Capture the cell that displays the provided text and extract its [X, Y] central coordinate. 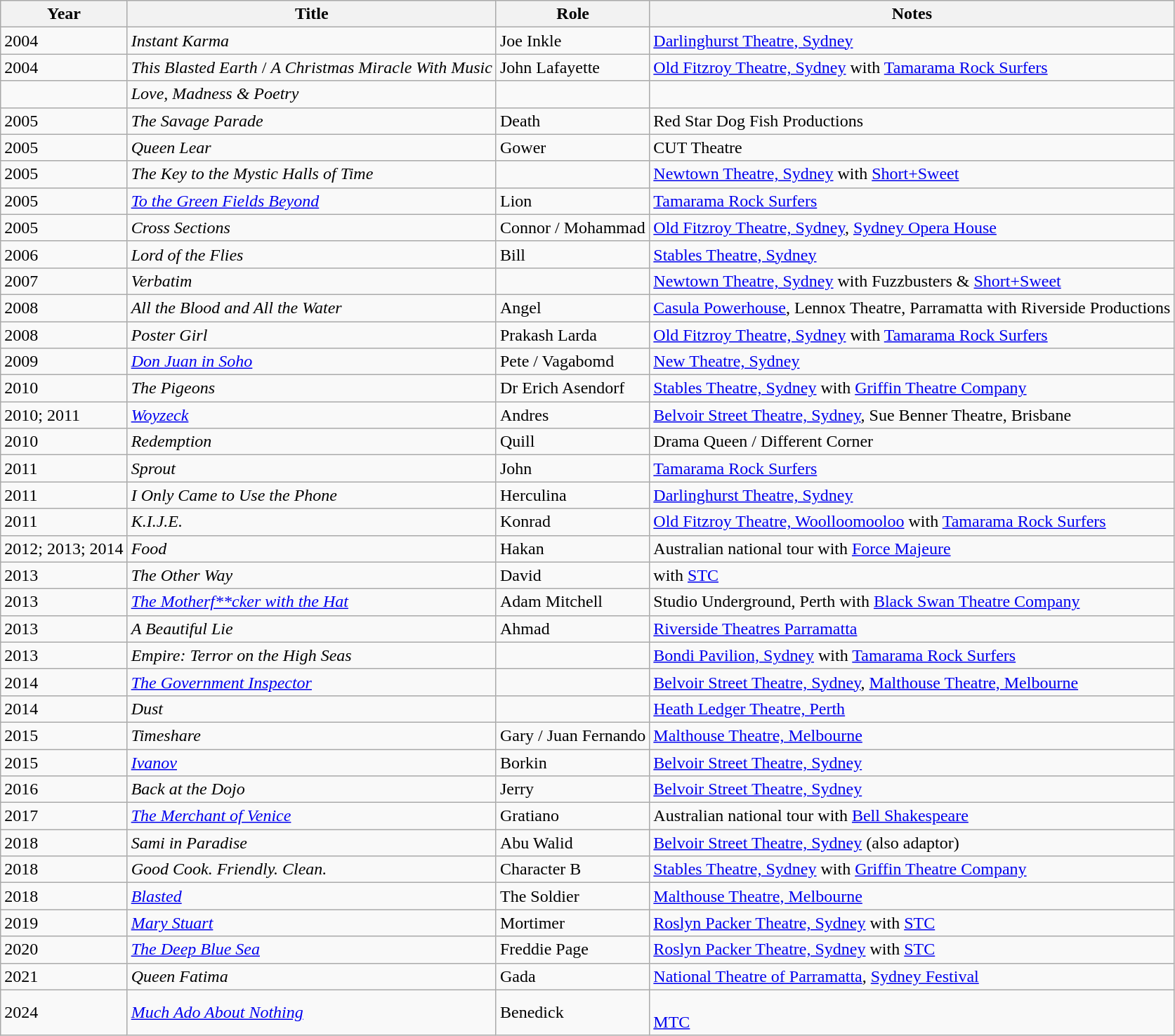
Queen Fatima [312, 976]
CUT Theatre [912, 147]
The Soldier [572, 896]
The Deep Blue Sea [312, 950]
Riverside Theatres Parramatta [912, 629]
Prakash Larda [572, 335]
Don Juan in Soho [312, 362]
Blasted [312, 896]
Dust [312, 709]
Australian national tour with Bell Shakespeare [912, 816]
Herculina [572, 495]
Casula Powerhouse, Lennox Theatre, Parramatta with Riverside Productions [912, 308]
Hakan [572, 549]
The Other Way [312, 575]
The Government Inspector [312, 682]
Poster Girl [312, 335]
Lion [572, 201]
Dr Erich Asendorf [572, 388]
Timeshare [312, 735]
The Savage Parade [312, 121]
Cross Sections [312, 228]
Stables Theatre, Sydney [912, 254]
John [572, 468]
K.I.J.E. [312, 522]
Character B [572, 870]
The Key to the Mystic Halls of Time [312, 174]
Woyzeck [312, 415]
Australian national tour with Force Majeure [912, 549]
Gada [572, 976]
John Lafayette [572, 67]
2006 [64, 254]
Sprout [312, 468]
Connor / Mohammad [572, 228]
Redemption [312, 442]
Ahmad [572, 629]
Gratiano [572, 816]
Konrad [572, 522]
Role [572, 14]
Ivanov [312, 762]
Belvoir Street Theatre, Sydney, Sue Benner Theatre, Brisbane [912, 415]
Mortimer [572, 923]
Lord of the Flies [312, 254]
Freddie Page [572, 950]
Good Cook. Friendly. Clean. [312, 870]
2016 [64, 789]
Adam Mitchell [572, 602]
Quill [572, 442]
MTC [912, 1013]
2019 [64, 923]
Abu Walid [572, 843]
Gary / Juan Fernando [572, 735]
2024 [64, 1013]
Back at the Dojo [312, 789]
This Blasted Earth / A Christmas Miracle With Music [312, 67]
Old Fitzroy Theatre, Sydney, Sydney Opera House [912, 228]
2017 [64, 816]
2010; 2011 [64, 415]
Year [64, 14]
Verbatim [312, 281]
National Theatre of Parramatta, Sydney Festival [912, 976]
David [572, 575]
Pete / Vagabomd [572, 362]
Drama Queen / Different Corner [912, 442]
Studio Underground, Perth with Black Swan Theatre Company [912, 602]
A Beautiful Lie [312, 629]
New Theatre, Sydney [912, 362]
Much Ado About Nothing [312, 1013]
2012; 2013; 2014 [64, 549]
Bill [572, 254]
with STC [912, 575]
2021 [64, 976]
Joe Inkle [572, 41]
Benedick [572, 1013]
Death [572, 121]
Belvoir Street Theatre, Sydney, Malthouse Theatre, Melbourne [912, 682]
The Motherf**cker with the Hat [312, 602]
Queen Lear [312, 147]
Mary Stuart [312, 923]
To the Green Fields Beyond [312, 201]
The Merchant of Venice [312, 816]
Notes [912, 14]
Newtown Theatre, Sydney with Fuzzbusters & Short+Sweet [912, 281]
Red Star Dog Fish Productions [912, 121]
I Only Came to Use the Phone [312, 495]
Instant Karma [312, 41]
Angel [572, 308]
2009 [64, 362]
Gower [572, 147]
2007 [64, 281]
Heath Ledger Theatre, Perth [912, 709]
2020 [64, 950]
Borkin [572, 762]
Jerry [572, 789]
Old Fitzroy Theatre, Woolloomooloo with Tamarama Rock Surfers [912, 522]
Love, Madness & Poetry [312, 94]
Title [312, 14]
Empire: Terror on the High Seas [312, 655]
Food [312, 549]
The Pigeons [312, 388]
Bondi Pavilion, Sydney with Tamarama Rock Surfers [912, 655]
Newtown Theatre, Sydney with Short+Sweet [912, 174]
Andres [572, 415]
Belvoir Street Theatre, Sydney (also adaptor) [912, 843]
Sami in Paradise [312, 843]
All the Blood and All the Water [312, 308]
